Scan for the cell matching the given text and deliver its (X, Y) coordinate at center. 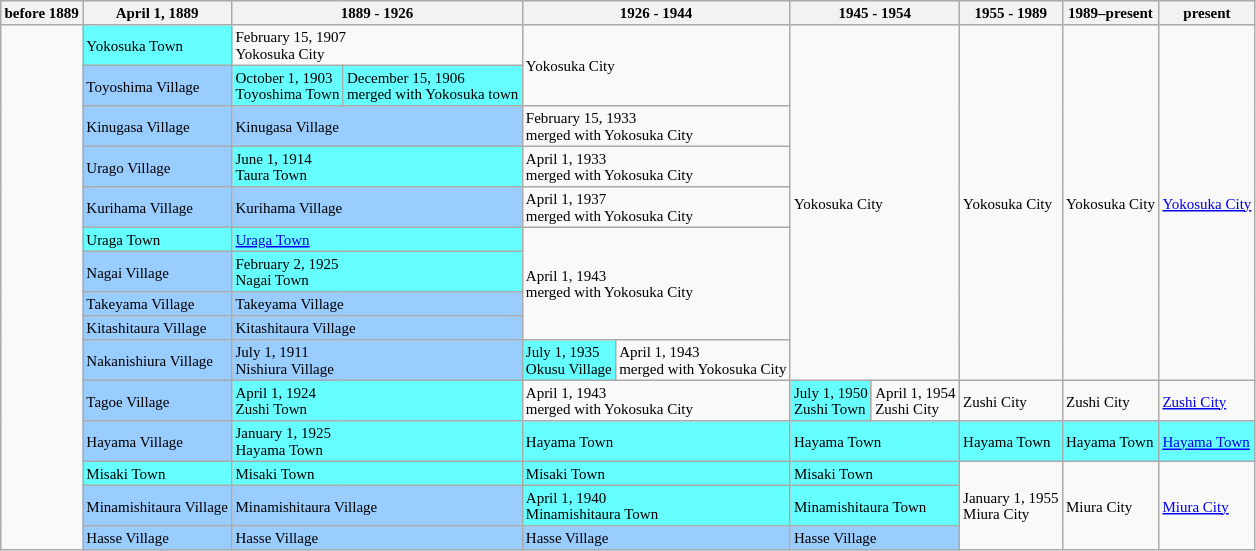
February 15, 1933merged with Yokosuka City (656, 126)
December 15, 1906merged with Yokosuka town (432, 85)
June 1, 1914Taura Town (377, 166)
July 1, 1911Nishiura Village (377, 360)
April 1, 1943 merged with Yokosuka City (656, 283)
Nakanishiura Village (158, 360)
1889 - 1926 (377, 13)
1989–present (1110, 13)
1926 - 1944 (656, 13)
February 2, 1925Nagai Town (377, 271)
October 1, 1903Toyoshima Town (288, 85)
1945 - 1954 (874, 13)
Minamishitaura Town (874, 505)
Tagoe Village (158, 400)
Nagai Village (158, 271)
January 1, 1955Miura City (1010, 505)
Yokosuka Town (158, 45)
July 1, 1950Zushi Town (830, 400)
April 1, 1889 (158, 13)
Hayama Village (158, 441)
before 1889 (42, 13)
April 1, 1924Zushi Town (377, 400)
present (1207, 13)
April 1, 1954Zushi City (915, 400)
April 1, 1937merged with Yokosuka City (656, 207)
Toyoshima Village (158, 85)
April 1, 1940Minamishitaura Town (656, 505)
Urago Village (158, 166)
July 1, 1935Okusu Village (568, 360)
1955 - 1989 (1010, 13)
April 1, 1933merged with Yokosuka City (656, 166)
February 15, 1907Yokosuka City (377, 45)
January 1, 1925Hayama Town (377, 441)
